Return (X, Y) of the center of cell containing provided text 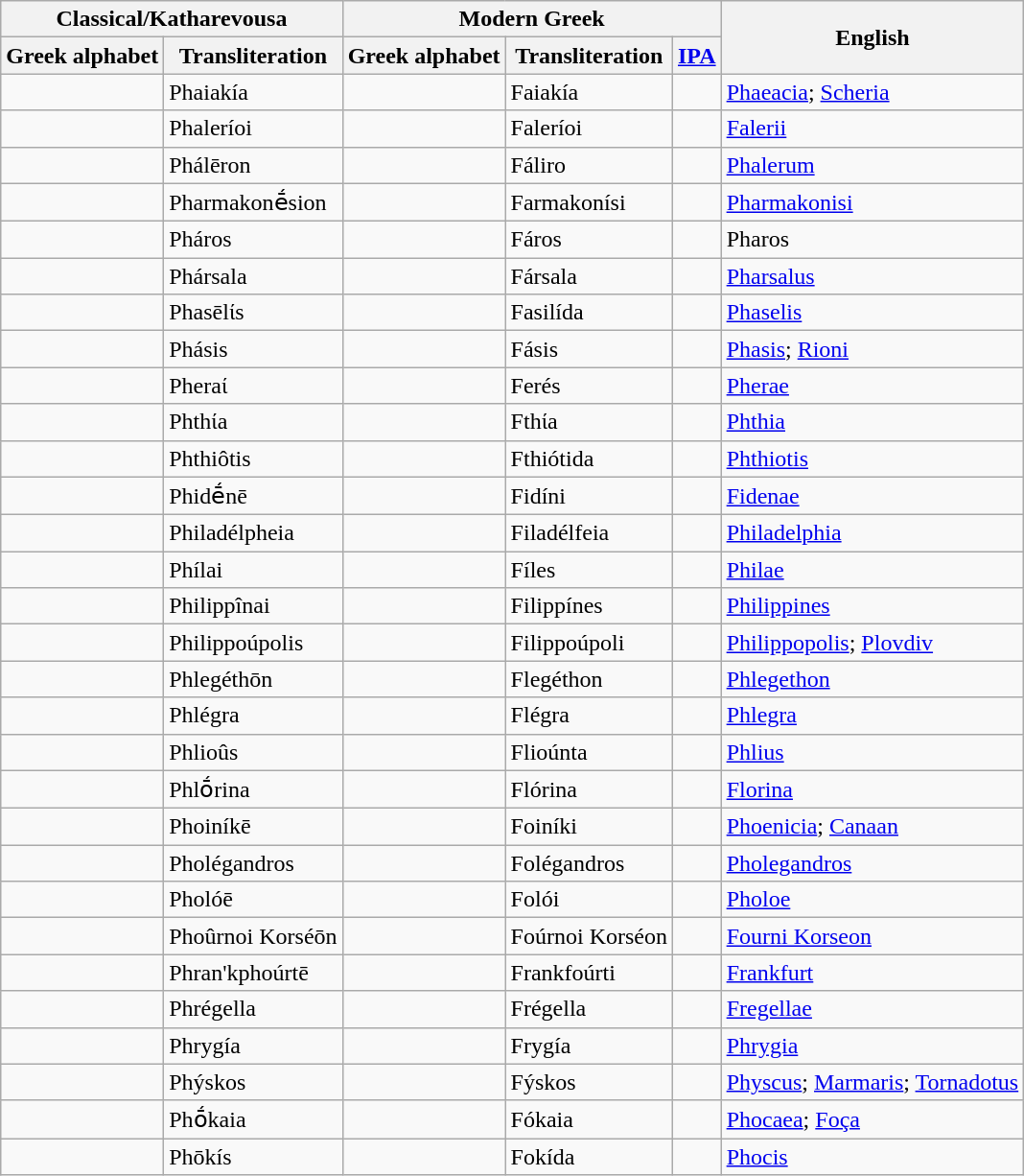
Phlégra (253, 716)
Flórina (589, 789)
Phthiotis (873, 459)
Fasilída (589, 313)
Pholegandros (873, 863)
Phrygia (873, 1046)
Phaleríoi (253, 129)
Pharos (873, 240)
Fáliro (589, 165)
Florina (873, 789)
Physcus; Marmaris; Tornadotus (873, 1082)
Foúrnoi Korséon (589, 936)
Phlegethon (873, 679)
Phthiôtis (253, 459)
Fregellae (873, 1009)
Phílai (253, 570)
Phoenicia; Canaan (873, 827)
Fáros (589, 240)
Phaeacia; Scheria (873, 92)
Philadelphia (873, 533)
Faleríoi (589, 129)
Philippopolis; Plovdiv (873, 643)
Fásis (589, 349)
Phocis (873, 1157)
Phálēron (253, 165)
Filippínes (589, 606)
Filippoúpoli (589, 643)
Phásis (253, 349)
Fthiótida (589, 459)
Modern Greek (531, 19)
Fársala (589, 276)
Folégandros (589, 863)
Farmakonísi (589, 202)
Frankfurt (873, 973)
Foiníki (589, 827)
Classical/Katharevousa (172, 19)
Phlioûs (253, 752)
Phṓkaia (253, 1119)
IPA (696, 56)
Phlṓrina (253, 789)
Phaiakía (253, 92)
Phársala (253, 276)
Phasēlίs (253, 313)
Phalerum (873, 165)
Pharsalus (873, 276)
Phrygía (253, 1046)
Phōkís (253, 1157)
Fourni Korseon (873, 936)
Fidenae (873, 496)
Philippoúpolis (253, 643)
Philippînai (253, 606)
Philadélpheia (253, 533)
Phaselis (873, 313)
Fíles (589, 570)
Filadélfeia (589, 533)
Pholóē (253, 900)
Frégella (589, 1009)
Phthίa (253, 422)
Phasis; Rioni (873, 349)
Phoûrnoi Korséōn (253, 936)
Phocaea; Foça (873, 1119)
Fýskos (589, 1082)
Ferés (589, 386)
Folói (589, 900)
Frygía (589, 1046)
Pharmakonisi (873, 202)
Faiakía (589, 92)
Fthίa (589, 422)
Pholoe (873, 900)
Phlius (873, 752)
Pharmakonḗsion (253, 202)
Phlegra (873, 716)
Flegéthon (589, 679)
Pháros (253, 240)
Frankfoúrti (589, 973)
Flégra (589, 716)
Fokída (589, 1157)
Phran'kphoúrtē (253, 973)
Fókaia (589, 1119)
Phýskos (253, 1082)
Flioúnta (589, 752)
Phrégella (253, 1009)
Philae (873, 570)
Pholégandros (253, 863)
Philippines (873, 606)
Phthia (873, 422)
Phoiníkē (253, 827)
Pheraί (253, 386)
English (873, 37)
Phidḗnē (253, 496)
Phlegéthōn (253, 679)
Falerii (873, 129)
Pherae (873, 386)
Fidíni (589, 496)
